Search for the cell housing the specified text and yield its [X, Y] center coordinate. 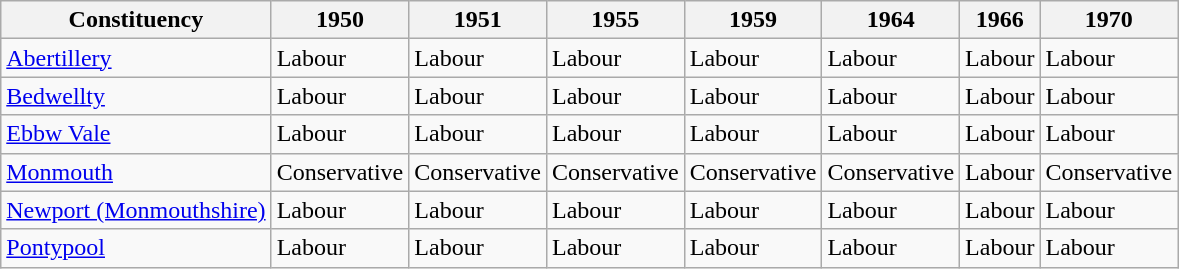
Constituency [136, 20]
1955 [615, 20]
Newport (Monmouthshire) [136, 210]
Ebbw Vale [136, 134]
Abertillery [136, 58]
1950 [340, 20]
1964 [891, 20]
Monmouth [136, 172]
1951 [478, 20]
Pontypool [136, 248]
1970 [1109, 20]
1966 [1000, 20]
Bedwellty [136, 96]
1959 [753, 20]
